Search for the cell housing the specified text and yield its (X, Y) center coordinate. 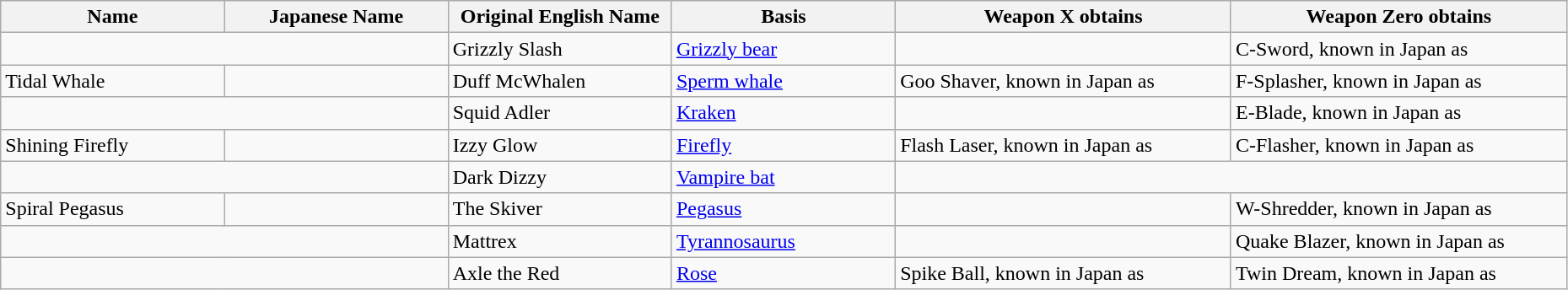
Grizzly bear (783, 49)
Goo Shaver, known in Japan as (1064, 81)
Shining Firefly (113, 145)
F-Splasher, known in Japan as (1398, 81)
Quake Blazer, known in Japan as (1398, 241)
Mattrex (560, 241)
Vampire bat (783, 177)
Tidal Whale (113, 81)
Kraken (783, 113)
W-Shredder, known in Japan as (1398, 209)
Rose (783, 273)
Pegasus (783, 209)
C-Sword, known in Japan as (1398, 49)
Name (113, 17)
Grizzly Slash (560, 49)
Japanese Name (336, 17)
Original English Name (560, 17)
Dark Dizzy (560, 177)
Squid Adler (560, 113)
Tyrannosaurus (783, 241)
Basis (783, 17)
Izzy Glow (560, 145)
Twin Dream, known in Japan as (1398, 273)
Spike Ball, known in Japan as (1064, 273)
The Skiver (560, 209)
C-Flasher, known in Japan as (1398, 145)
Flash Laser, known in Japan as (1064, 145)
Weapon X obtains (1064, 17)
Axle the Red (560, 273)
Duff McWhalen (560, 81)
E-Blade, known in Japan as (1398, 113)
Spiral Pegasus (113, 209)
Weapon Zero obtains (1398, 17)
Firefly (783, 145)
Sperm whale (783, 81)
